Return the (x, y) coordinate for the center point of the cell that contains the specified text.  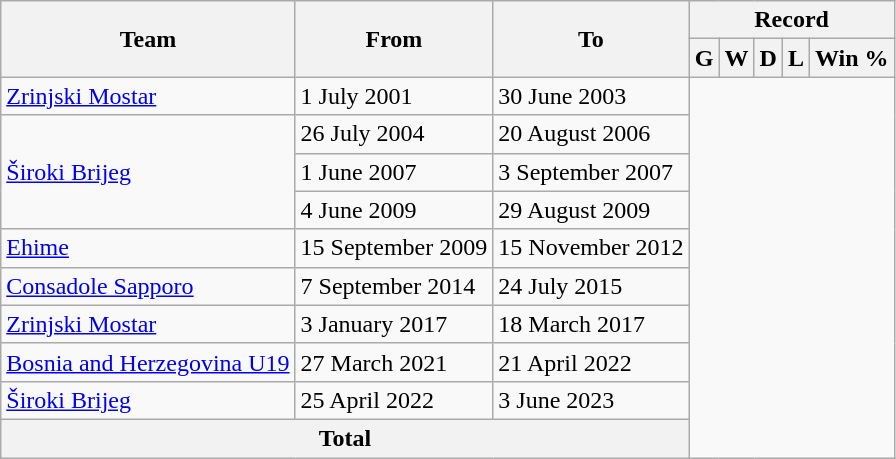
15 September 2009 (394, 248)
Total (345, 438)
15 November 2012 (591, 248)
24 July 2015 (591, 286)
W (736, 58)
L (796, 58)
3 June 2023 (591, 400)
D (768, 58)
G (704, 58)
3 September 2007 (591, 172)
4 June 2009 (394, 210)
3 January 2017 (394, 324)
To (591, 39)
Bosnia and Herzegovina U19 (148, 362)
From (394, 39)
Record (792, 20)
27 March 2021 (394, 362)
1 July 2001 (394, 96)
26 July 2004 (394, 134)
29 August 2009 (591, 210)
Win % (852, 58)
21 April 2022 (591, 362)
1 June 2007 (394, 172)
20 August 2006 (591, 134)
7 September 2014 (394, 286)
Team (148, 39)
30 June 2003 (591, 96)
Consadole Sapporo (148, 286)
25 April 2022 (394, 400)
18 March 2017 (591, 324)
Ehime (148, 248)
